Identify which cell holds the provided text, then report its [x, y] central coordinate. 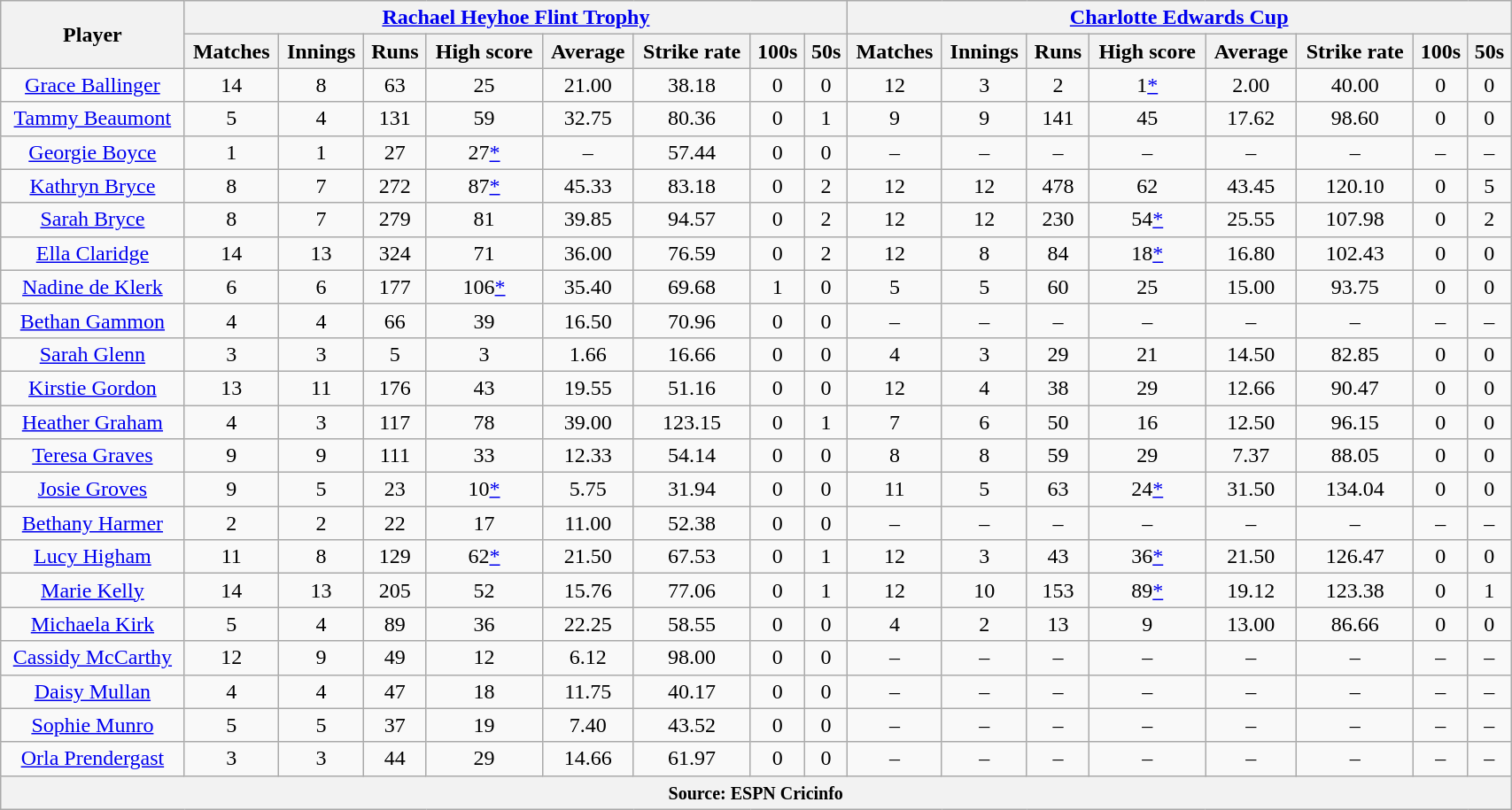
39.85 [588, 220]
80.36 [692, 119]
76.59 [692, 253]
98.60 [1355, 119]
Nadine de Klerk [92, 287]
32.75 [588, 119]
Orla Prendergast [92, 759]
15.00 [1251, 287]
52.38 [692, 523]
324 [395, 253]
15.76 [588, 590]
52 [484, 590]
Sarah Glenn [92, 354]
Player [92, 35]
141 [1058, 119]
51.16 [692, 388]
6.12 [588, 658]
2.00 [1251, 85]
Kathryn Bryce [92, 186]
10* [484, 490]
39.00 [588, 422]
22.25 [588, 624]
71 [484, 253]
107.98 [1355, 220]
18* [1148, 253]
21 [1148, 354]
18 [484, 691]
131 [395, 119]
123.38 [1355, 590]
106* [484, 287]
58.55 [692, 624]
17.62 [1251, 119]
19 [484, 725]
13.00 [1251, 624]
36.00 [588, 253]
61.97 [692, 759]
11.00 [588, 523]
43.45 [1251, 186]
77.06 [692, 590]
67.53 [692, 557]
23 [395, 490]
22 [395, 523]
54.14 [692, 456]
126.47 [1355, 557]
Kirstie Gordon [92, 388]
Cassidy McCarthy [92, 658]
134.04 [1355, 490]
11.75 [588, 691]
78 [484, 422]
7.37 [1251, 456]
117 [395, 422]
Source: ESPN Cricinfo [756, 792]
Tammy Beaumont [92, 119]
Lucy Higham [92, 557]
31.94 [692, 490]
89 [395, 624]
70.96 [692, 320]
14.66 [588, 759]
Bethany Harmer [92, 523]
Michaela Kirk [92, 624]
Ella Claridge [92, 253]
230 [1058, 220]
1.66 [588, 354]
Sarah Bryce [92, 220]
10 [984, 590]
82.85 [1355, 354]
205 [395, 590]
66 [395, 320]
176 [395, 388]
54* [1148, 220]
62* [484, 557]
62 [1148, 186]
90.47 [1355, 388]
7.40 [588, 725]
Heather Graham [92, 422]
40.17 [692, 691]
36* [1148, 557]
88.05 [1355, 456]
19.12 [1251, 590]
Teresa Graves [92, 456]
44 [395, 759]
17 [484, 523]
16 [1148, 422]
47 [395, 691]
12.33 [588, 456]
153 [1058, 590]
Josie Groves [92, 490]
279 [395, 220]
40.00 [1355, 85]
27* [484, 152]
24* [1148, 490]
35.40 [588, 287]
86.66 [1355, 624]
Bethan Gammon [92, 320]
16.80 [1251, 253]
93.75 [1355, 287]
272 [395, 186]
89* [1148, 590]
129 [395, 557]
123.15 [692, 422]
12.50 [1251, 422]
37 [395, 725]
14.50 [1251, 354]
87* [484, 186]
Sophie Munro [92, 725]
Rachael Heyhoe Flint Trophy [516, 18]
36 [484, 624]
177 [395, 287]
69.68 [692, 287]
5.75 [588, 490]
120.10 [1355, 186]
31.50 [1251, 490]
27 [395, 152]
102.43 [1355, 253]
38 [1058, 388]
33 [484, 456]
19.55 [588, 388]
478 [1058, 186]
Grace Ballinger [92, 85]
25.55 [1251, 220]
83.18 [692, 186]
Marie Kelly [92, 590]
12.66 [1251, 388]
Charlotte Edwards Cup [1180, 18]
45 [1148, 119]
81 [484, 220]
21.00 [588, 85]
Georgie Boyce [92, 152]
111 [395, 456]
16.50 [588, 320]
84 [1058, 253]
43.52 [692, 725]
60 [1058, 287]
50 [1058, 422]
49 [395, 658]
94.57 [692, 220]
38.18 [692, 85]
16.66 [692, 354]
57.44 [692, 152]
96.15 [1355, 422]
Daisy Mullan [92, 691]
1* [1148, 85]
98.00 [692, 658]
39 [484, 320]
45.33 [588, 186]
